Scan for the cell matching the given text and deliver its [x, y] coordinate at center. 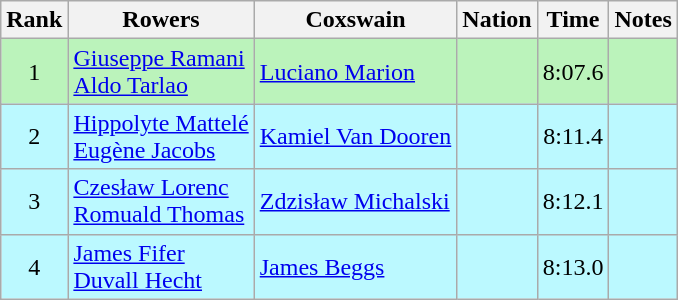
Time [573, 20]
Zdzisław Michalski [356, 202]
Luciano Marion [356, 72]
4 [34, 266]
Giuseppe RamaniAldo Tarlao [161, 72]
1 [34, 72]
8:11.4 [573, 136]
Rank [34, 20]
Notes [643, 20]
Coxswain [356, 20]
8:13.0 [573, 266]
Czesław LorencRomuald Thomas [161, 202]
2 [34, 136]
James Beggs [356, 266]
James FiferDuvall Hecht [161, 266]
8:07.6 [573, 72]
3 [34, 202]
Rowers [161, 20]
Kamiel Van Dooren [356, 136]
Nation [497, 20]
8:12.1 [573, 202]
Hippolyte MatteléEugène Jacobs [161, 136]
